Output the [X, Y] coordinate of the center of the cell containing the given text.  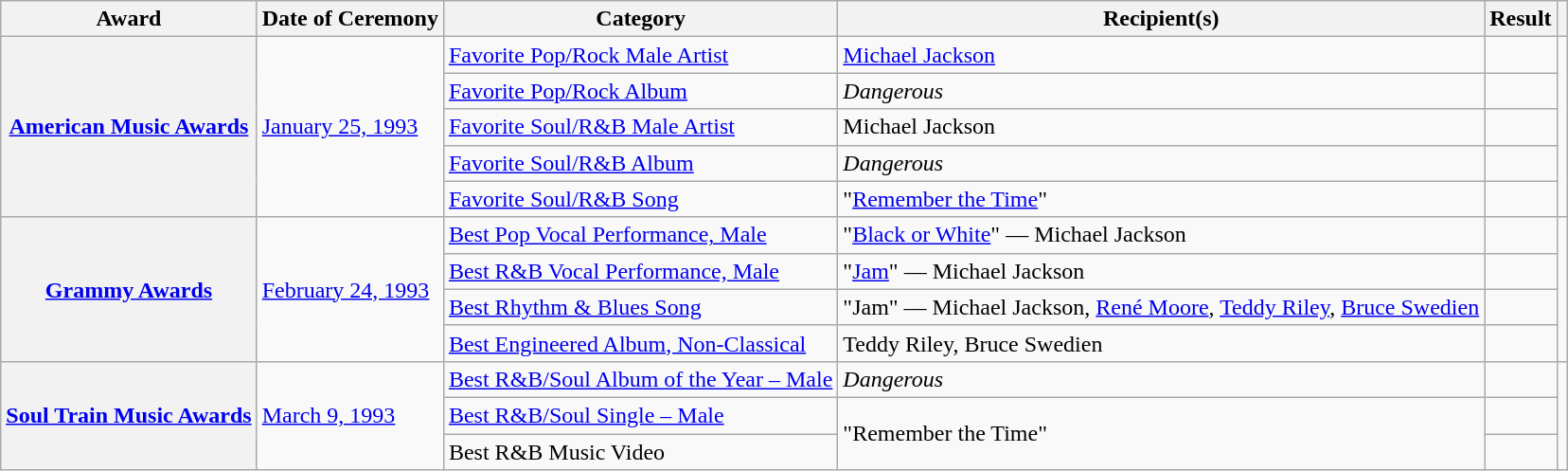
Favorite Pop/Rock Male Artist [640, 55]
Category [640, 19]
Favorite Soul/R&B Male Artist [640, 127]
Date of Ceremony [350, 19]
"Jam" — Michael Jackson, René Moore, Teddy Riley, Bruce Swedien [1161, 307]
Recipient(s) [1161, 19]
January 25, 1993 [350, 127]
February 24, 1993 [350, 289]
"Jam" — Michael Jackson [1161, 271]
Favorite Soul/R&B Album [640, 163]
Favorite Pop/Rock Album [640, 91]
Best Pop Vocal Performance, Male [640, 235]
Best R&B/Soul Single – Male [640, 415]
Teddy Riley, Bruce Swedien [1161, 343]
Grammy Awards [129, 289]
American Music Awards [129, 127]
Result [1521, 19]
Favorite Soul/R&B Song [640, 199]
March 9, 1993 [350, 415]
Best Engineered Album, Non-Classical [640, 343]
Best R&B Music Video [640, 452]
Best R&B Vocal Performance, Male [640, 271]
"Black or White" — Michael Jackson [1161, 235]
Award [129, 19]
Best Rhythm & Blues Song [640, 307]
Soul Train Music Awards [129, 415]
Best R&B/Soul Album of the Year – Male [640, 379]
